Pinpoint the cell where the given text exists, returning its (x, y) midpoint coordinate. 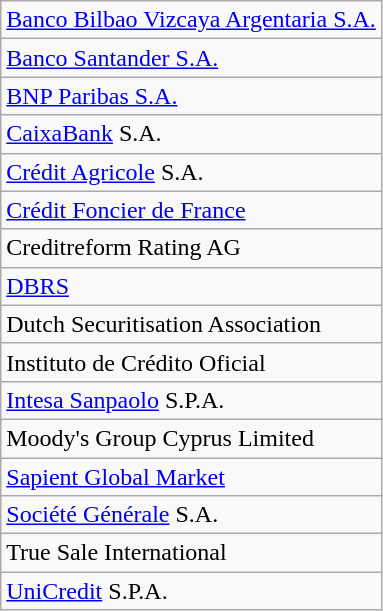
Intesa Sanpaolo S.P.A. (192, 400)
Crédit Agricole S.A. (192, 172)
UniCredit S.P.A. (192, 591)
Banco Santander S.A. (192, 58)
Instituto de Crédito Oficial (192, 362)
True Sale International (192, 553)
DBRS (192, 286)
Crédit Foncier de France (192, 210)
Dutch Securitisation Association (192, 324)
Sapient Global Market (192, 477)
BNP Paribas S.A. (192, 96)
Banco Bilbao Vizcaya Argentaria S.A. (192, 20)
Creditreform Rating AG (192, 248)
Société Générale S.A. (192, 515)
Moody's Group Cyprus Limited (192, 438)
CaixaBank S.A. (192, 134)
